Find where the given text appears and provide that cell's center as (X, Y) coordinate. 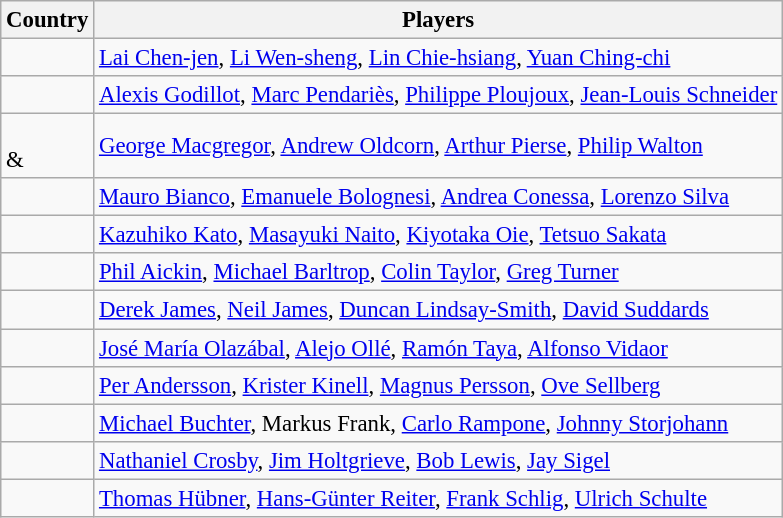
Lai Chen-jen, Li Wen-sheng, Lin Chie-hsiang, Yuan Ching-chi (438, 58)
Alexis Godillot, Marc Pendariès, Philippe Ploujoux, Jean-Louis Schneider (438, 95)
Per Andersson, Krister Kinell, Magnus Persson, Ove Sellberg (438, 385)
Players (438, 20)
José María Olazábal, Alejo Ollé, Ramón Taya, Alfonso Vidaor (438, 348)
George Macgregor, Andrew Oldcorn, Arthur Pierse, Philip Walton (438, 146)
Kazuhiko Kato, Masayuki Naito, Kiyotaka Oie, Tetsuo Sakata (438, 235)
Country (48, 20)
Mauro Bianco, Emanuele Bolognesi, Andrea Conessa, Lorenzo Silva (438, 197)
Thomas Hübner, Hans-Günter Reiter, Frank Schlig, Ulrich Schulte (438, 498)
Derek James, Neil James, Duncan Lindsay-Smith, David Suddards (438, 310)
Nathaniel Crosby, Jim Holtgrieve, Bob Lewis, Jay Sigel (438, 460)
& (48, 146)
Michael Buchter, Markus Frank, Carlo Rampone, Johnny Storjohann (438, 423)
Phil Aickin, Michael Barltrop, Colin Taylor, Greg Turner (438, 273)
